From the cell containing the given text, extract its center point as [x, y] coordinate. 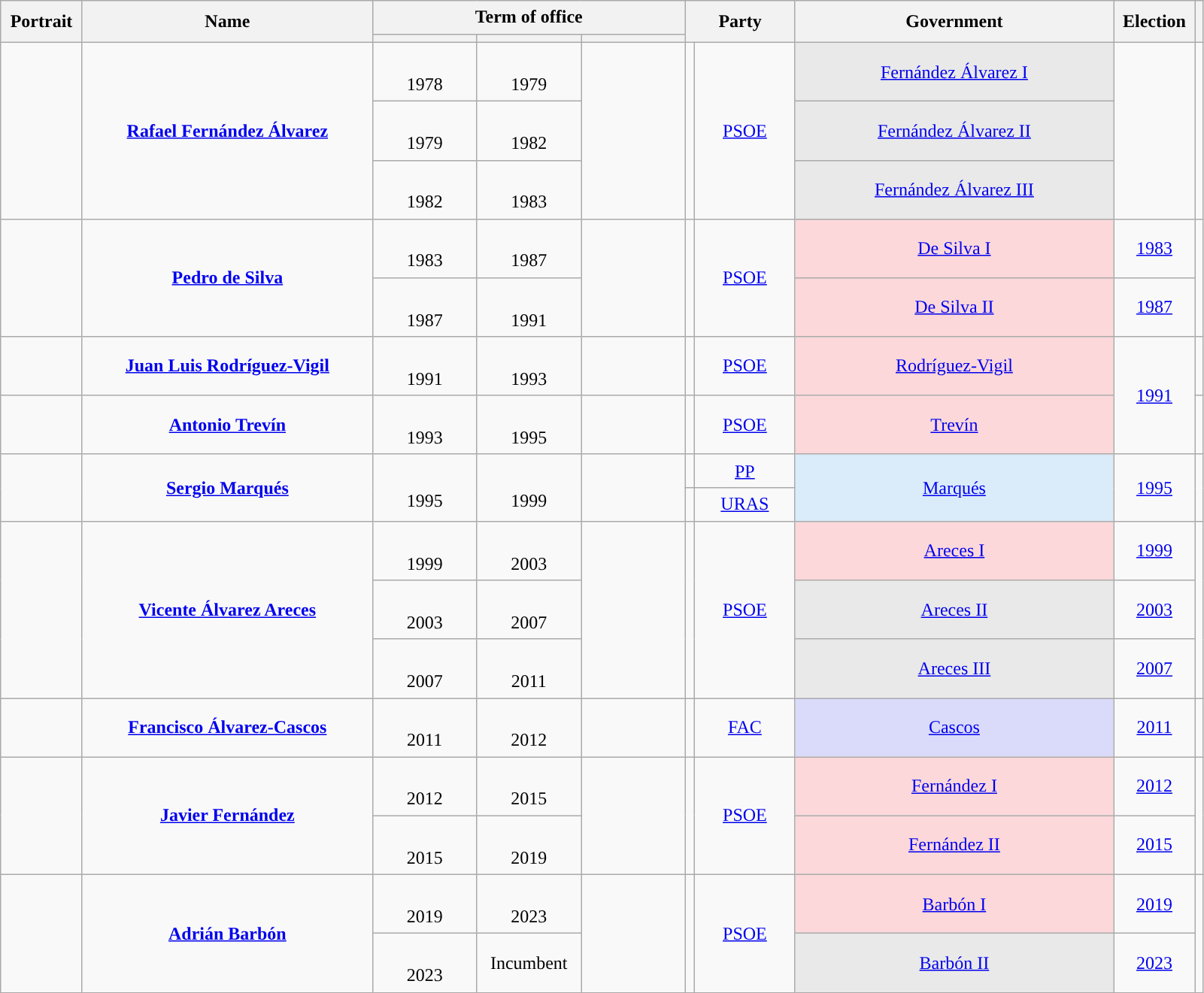
1978 [424, 71]
Javier Fernández [227, 816]
Pedro de Silva [227, 278]
Election [1155, 22]
PP [745, 471]
Party [740, 22]
Fernández Álvarez II [954, 131]
Fernández Álvarez III [954, 189]
Rafael Fernández Álvarez [227, 131]
Cascos [954, 728]
Fernández Álvarez I [954, 71]
Barbón II [954, 963]
URAS [745, 505]
Marqués [954, 487]
Adrián Barbón [227, 934]
De Silva I [954, 248]
Name [227, 22]
Vicente Álvarez Areces [227, 610]
Francisco Álvarez-Cascos [227, 728]
Government [954, 22]
Fernández I [954, 786]
Rodríguez-Vigil [954, 366]
Term of office [529, 18]
Areces III [954, 668]
FAC [745, 728]
Portrait [42, 22]
Areces II [954, 610]
Sergio Marqués [227, 487]
Antonio Trevín [227, 425]
Trevín [954, 425]
Areces I [954, 551]
Juan Luis Rodríguez-Vigil [227, 366]
Fernández II [954, 845]
Barbón I [954, 904]
Incumbent [529, 963]
De Silva II [954, 307]
